From the cell containing the given text, extract its center point as (X, Y) coordinate. 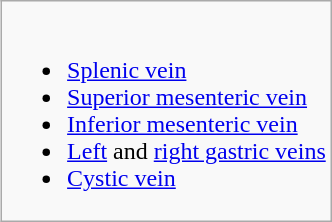
Splenic veinSuperior mesenteric veinInferior mesenteric veinLeft and right gastric veinsCystic vein (167, 112)
